Determine the (X, Y) coordinate at the center of the cell enclosing the given text.  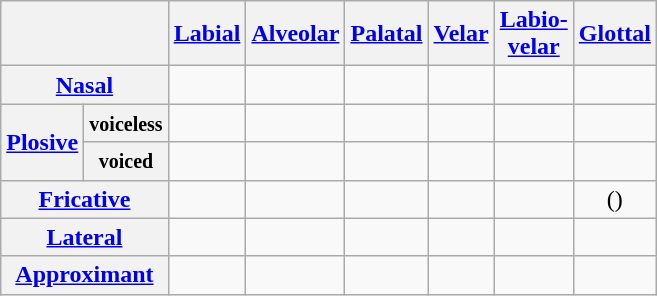
Alveolar (296, 34)
() (614, 199)
Plosive (42, 142)
Velar (461, 34)
Glottal (614, 34)
voiceless (126, 123)
voiced (126, 161)
Lateral (84, 237)
Labio-velar (534, 34)
Labial (207, 34)
Nasal (84, 85)
Palatal (386, 34)
Fricative (84, 199)
Approximant (84, 275)
